Pinpoint the cell where the given text exists, returning its (x, y) midpoint coordinate. 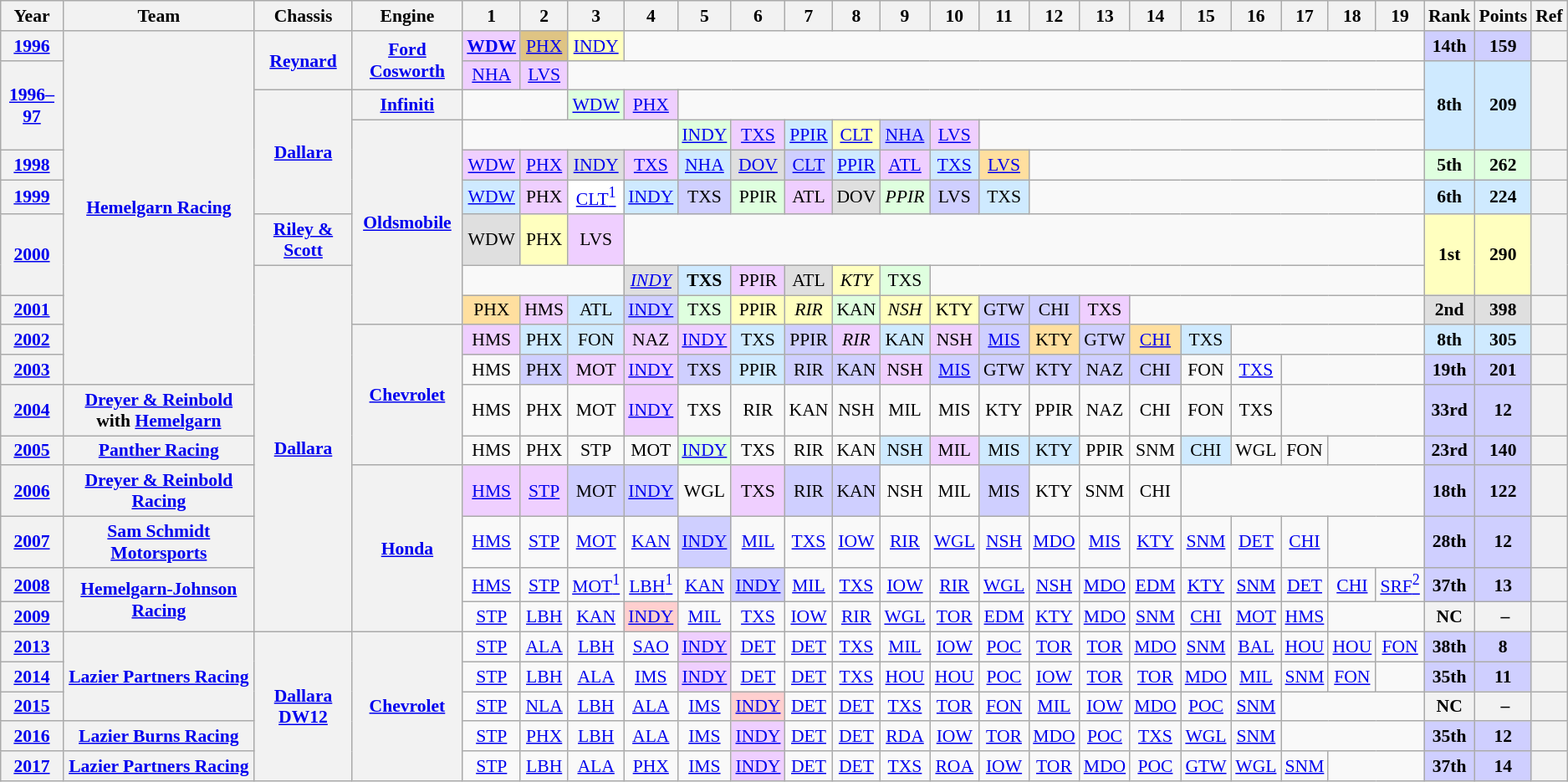
Riley & Scott (303, 239)
Engine (408, 16)
18 (1351, 16)
SRF2 (1400, 585)
19 (1400, 16)
1998 (32, 165)
Dreyer & Reinbold with Hemelgarn (159, 410)
ROA (955, 766)
2009 (32, 617)
3 (595, 16)
209 (1503, 105)
224 (1503, 197)
9 (905, 16)
Panther Racing (159, 451)
Honda (408, 549)
2000 (32, 254)
1996–97 (32, 105)
1999 (32, 197)
NLA (544, 707)
RDA (905, 737)
Team (159, 16)
201 (1503, 370)
5th (1450, 165)
15 (1206, 16)
SAO (651, 647)
16 (1256, 16)
1st (1450, 254)
Reynard (303, 60)
2nd (1450, 310)
CLT1 (595, 197)
17 (1305, 16)
19th (1450, 370)
2014 (32, 677)
6th (1450, 197)
122 (1503, 492)
MOT1 (595, 585)
Hemelgarn Racing (159, 207)
Ref (1549, 16)
Points (1503, 16)
2016 (32, 737)
Dallara DW12 (303, 707)
33rd (1450, 410)
5 (704, 16)
7 (810, 16)
23rd (1450, 451)
Oldsmobile (408, 222)
2017 (32, 766)
2001 (32, 310)
Lazier Burns Racing (159, 737)
Hemelgarn-Johnson Racing (159, 601)
2003 (32, 370)
2 (544, 16)
2004 (32, 410)
4 (651, 16)
262 (1503, 165)
28th (1450, 542)
2008 (32, 585)
Year (32, 16)
LBH1 (651, 585)
14th (1450, 46)
18th (1450, 492)
2015 (32, 707)
38th (1450, 647)
Rank (1450, 16)
1996 (32, 46)
2005 (32, 451)
2006 (32, 492)
398 (1503, 310)
Infiniti (408, 105)
10 (955, 16)
2002 (32, 340)
290 (1503, 254)
2013 (32, 647)
BAL (1256, 647)
305 (1503, 340)
Sam Schmidt Motorsports (159, 542)
Dreyer & Reinbold Racing (159, 492)
159 (1503, 46)
Ford Cosworth (408, 60)
1 (492, 16)
2007 (32, 542)
6 (758, 16)
140 (1503, 451)
Chassis (303, 16)
